Return [x, y] of the center of cell containing provided text 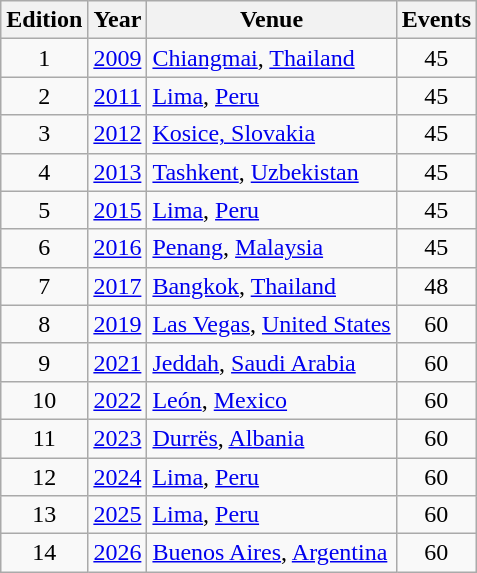
Buenos Aires, Argentina [272, 553]
Las Vegas, United States [272, 324]
2016 [118, 248]
Durrës, Albania [272, 438]
3 [44, 134]
13 [44, 515]
12 [44, 477]
Chiangmai, Thailand [272, 58]
Jeddah, Saudi Arabia [272, 362]
2021 [118, 362]
7 [44, 286]
6 [44, 248]
1 [44, 58]
2 [44, 96]
9 [44, 362]
2017 [118, 286]
2022 [118, 400]
Tashkent, Uzbekistan [272, 172]
2013 [118, 172]
11 [44, 438]
4 [44, 172]
2011 [118, 96]
2024 [118, 477]
2019 [118, 324]
8 [44, 324]
Penang, Malaysia [272, 248]
León, Mexico [272, 400]
2009 [118, 58]
Year [118, 20]
48 [436, 286]
Venue [272, 20]
Kosice, Slovakia [272, 134]
Bangkok, Thailand [272, 286]
2026 [118, 553]
10 [44, 400]
2023 [118, 438]
2025 [118, 515]
5 [44, 210]
14 [44, 553]
Edition [44, 20]
2015 [118, 210]
2012 [118, 134]
Events [436, 20]
